Search for the cell housing the specified text and yield its [X, Y] center coordinate. 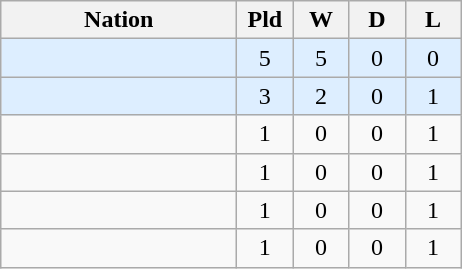
L [433, 20]
W [321, 20]
D [377, 20]
Nation [119, 20]
3 [265, 96]
Pld [265, 20]
2 [321, 96]
